Provide the (X, Y) coordinate of the cell's center where the given text is located.  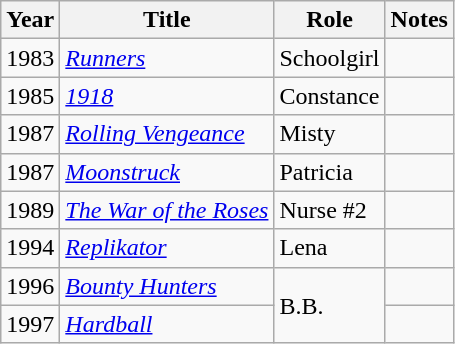
1985 (30, 96)
1994 (30, 248)
Runners (167, 58)
Patricia (330, 172)
Constance (330, 96)
Lena (330, 248)
Nurse #2 (330, 210)
1989 (30, 210)
Hardball (167, 324)
Misty (330, 134)
1997 (30, 324)
Year (30, 20)
1918 (167, 96)
Rolling Vengeance (167, 134)
1996 (30, 286)
Bounty Hunters (167, 286)
1983 (30, 58)
Replikator (167, 248)
Role (330, 20)
Moonstruck (167, 172)
Notes (419, 20)
Schoolgirl (330, 58)
The War of the Roses (167, 210)
B.B. (330, 305)
Title (167, 20)
